For the text-containing cell, return its midpoint in [X, Y] coordinate format. 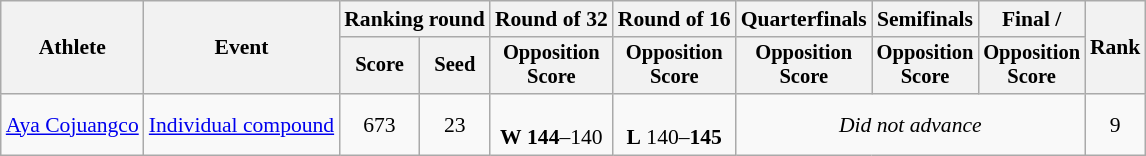
W 144–140 [552, 124]
L 140–145 [674, 124]
Round of 32 [552, 19]
23 [455, 124]
Semifinals [926, 19]
Event [242, 48]
Did not advance [910, 124]
9 [1116, 124]
Final / [1032, 19]
Ranking round [414, 19]
Athlete [72, 48]
Individual compound [242, 124]
Round of 16 [674, 19]
Rank [1116, 48]
Quarterfinals [804, 19]
673 [380, 124]
Seed [455, 66]
Score [380, 66]
Aya Cojuangco [72, 124]
